Identify which cell holds the provided text, then report its (X, Y) central coordinate. 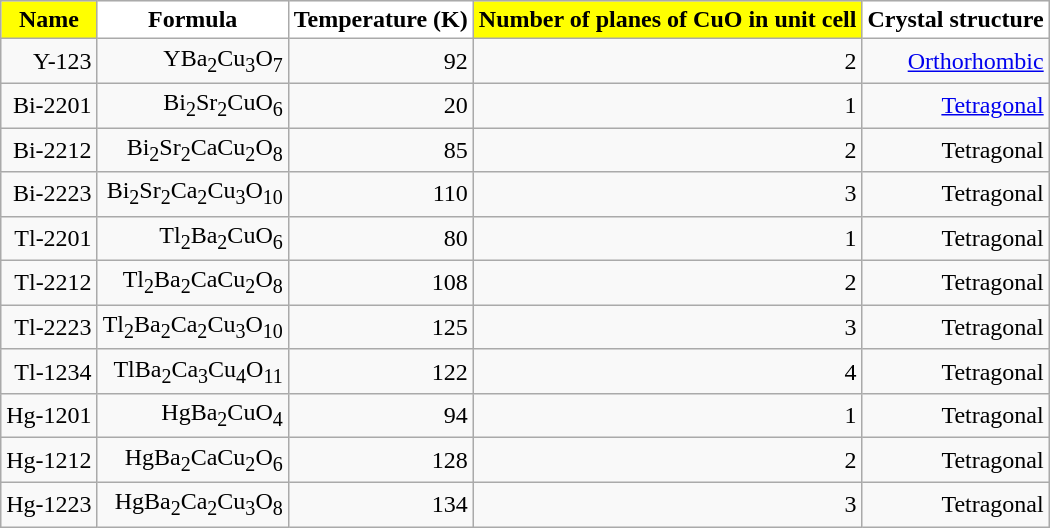
110 (380, 194)
Tl-2223 (49, 327)
Bi-2212 (49, 150)
Tl-2201 (49, 238)
Orthorhombic (956, 61)
Tl2Ba2Ca2Cu3O10 (192, 327)
Number of planes of CuO in unit cell (668, 20)
80 (380, 238)
YBa2Cu3O7 (192, 61)
Tl2Ba2CaCu2O8 (192, 283)
Tl-2212 (49, 283)
85 (380, 150)
Bi-2223 (49, 194)
Name (49, 20)
128 (380, 460)
Y-123 (49, 61)
Bi2Sr2CuO6 (192, 105)
Bi-2201 (49, 105)
HgBa2CuO4 (192, 416)
134 (380, 504)
92 (380, 61)
Bi2Sr2Ca2Cu3O10 (192, 194)
HgBa2Ca2Cu3O8 (192, 504)
TlBa2Ca3Cu4O11 (192, 371)
Hg-1201 (49, 416)
Hg-1223 (49, 504)
125 (380, 327)
Bi2Sr2CaCu2O8 (192, 150)
HgBa2CaCu2O6 (192, 460)
Tl-1234 (49, 371)
Hg-1212 (49, 460)
108 (380, 283)
Formula (192, 20)
Tl2Ba2CuO6 (192, 238)
Crystal structure (956, 20)
122 (380, 371)
Temperature (K) (380, 20)
4 (668, 371)
20 (380, 105)
94 (380, 416)
